Find where the given text appears and provide that cell's center as [x, y] coordinate. 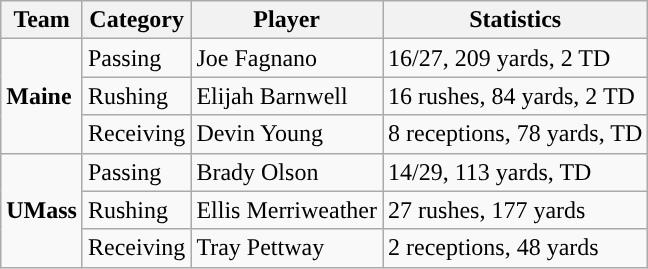
Joe Fagnano [287, 58]
14/29, 113 yards, TD [516, 172]
8 receptions, 78 yards, TD [516, 134]
Tray Pettway [287, 248]
Statistics [516, 20]
Maine [42, 96]
Brady Olson [287, 172]
16 rushes, 84 yards, 2 TD [516, 96]
2 receptions, 48 yards [516, 248]
Devin Young [287, 134]
16/27, 209 yards, 2 TD [516, 58]
Ellis Merriweather [287, 210]
Team [42, 20]
Elijah Barnwell [287, 96]
27 rushes, 177 yards [516, 210]
Category [136, 20]
Player [287, 20]
UMass [42, 210]
